Locate the cell with the specified text and output its [X, Y] center coordinate. 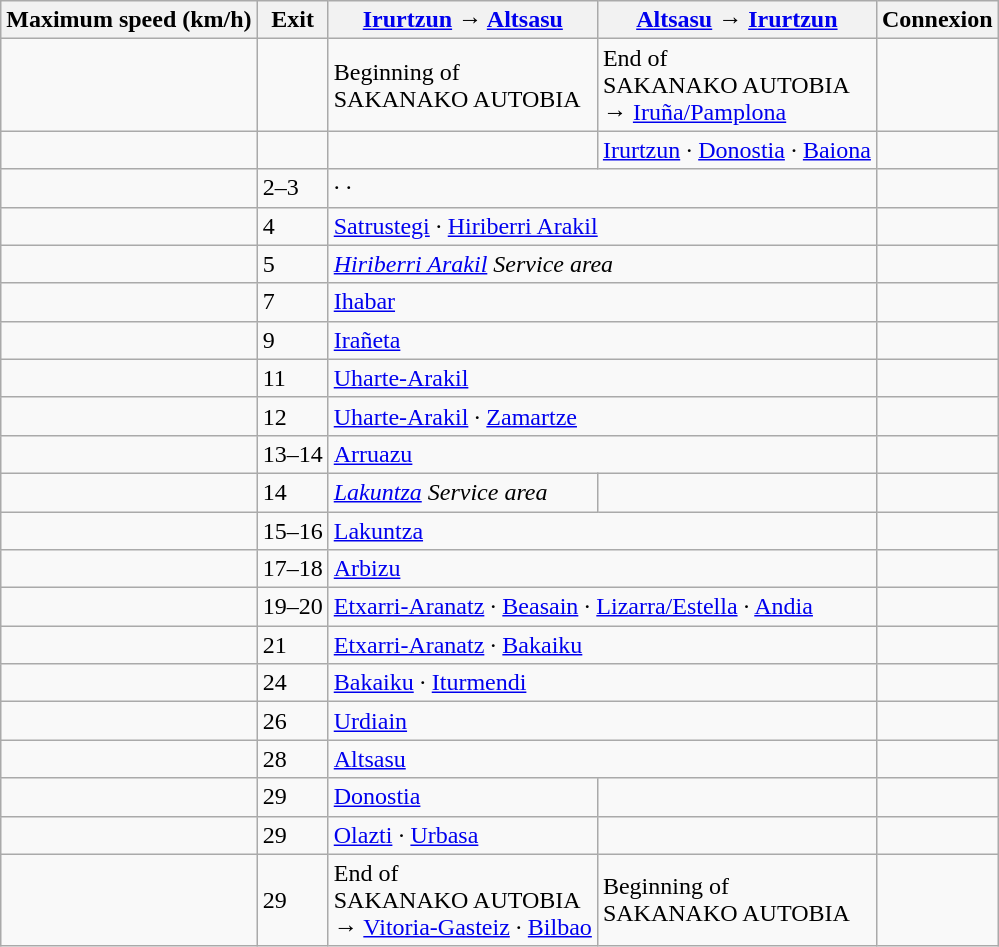
Lakuntza [602, 531]
Arbizu [602, 569]
Olazti · Urbasa [462, 835]
12 [292, 416]
Irañeta [602, 340]
Arruazu [602, 454]
15–16 [292, 531]
End ofSAKANAKO AUTOBIA→ Vitoria-Gasteiz · Bilbao [462, 900]
Altsasu [602, 759]
26 [292, 721]
11 [292, 378]
Irurtzun · Donostia · Baiona [736, 150]
Exit [292, 20]
28 [292, 759]
Hiriberri Arakil Service area [602, 264]
2–3 [292, 188]
5 [292, 264]
Bakaiku · Iturmendi [602, 683]
Connexion [937, 20]
21 [292, 645]
Donostia [462, 797]
Maximum speed (km/h) [129, 20]
Altsasu → Irurtzun [736, 20]
13–14 [292, 454]
Uharte-Arakil [602, 378]
19–20 [292, 607]
Etxarri-Aranatz · Beasain · Lizarra/Estella · Andia [602, 607]
Uharte-Arakil · Zamartze [602, 416]
24 [292, 683]
Ihabar [602, 302]
Lakuntza Service area [462, 492]
Etxarri-Aranatz · Bakaiku [602, 645]
7 [292, 302]
End ofSAKANAKO AUTOBIA→ Iruña/Pamplona [736, 85]
· · [602, 188]
17–18 [292, 569]
14 [292, 492]
Urdiain [602, 721]
4 [292, 226]
Satrustegi · Hiriberri Arakil [602, 226]
Irurtzun → Altsasu [462, 20]
9 [292, 340]
